Search for the cell housing the specified text and yield its [x, y] center coordinate. 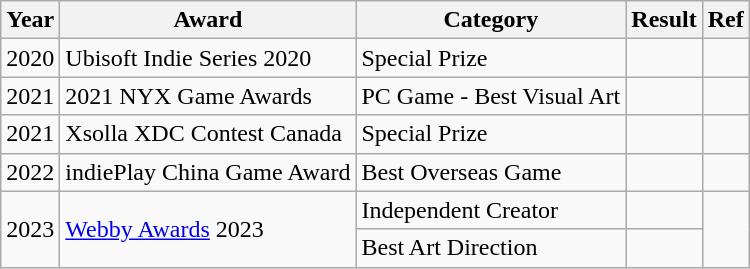
Best Art Direction [491, 248]
Ref [726, 20]
2021 NYX Game Awards [208, 96]
2020 [30, 58]
Xsolla XDC Contest Canada [208, 134]
Year [30, 20]
Category [491, 20]
PC Game - Best Visual Art [491, 96]
Result [664, 20]
2022 [30, 172]
Independent Creator [491, 210]
Ubisoft Indie Series 2020 [208, 58]
Best Overseas Game [491, 172]
Award [208, 20]
2023 [30, 229]
Webby Awards 2023 [208, 229]
indiePlay China Game Award [208, 172]
